Output the (X, Y) coordinate of the center of the cell containing the given text.  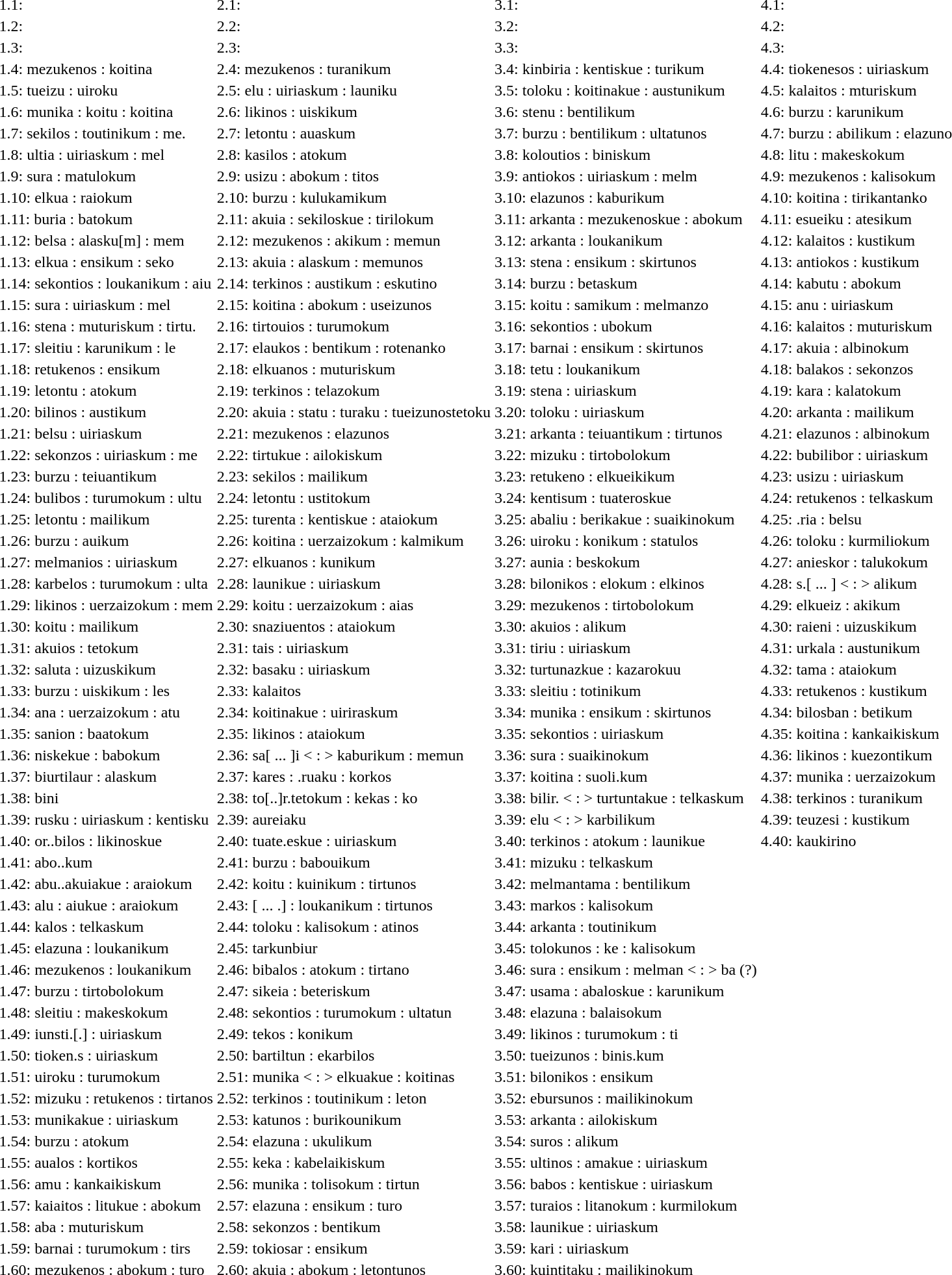
2.9: usizu : abokum : titos (354, 176)
3.25: abaliu : berikakue : suaikinokum (626, 519)
2.10: burzu : kulukamikum (354, 198)
2.7: letontu : auaskum (354, 133)
2.41: burzu : babouikum (354, 862)
2.25: turenta : kentiskue : ataiokum (354, 519)
2.54: elazuna : ukulikum (354, 1141)
3.23: retukeno : elkueikikum (626, 476)
3.29: mezukenos : tirtobolokum (626, 605)
3.30: akuios : alikum (626, 626)
3.15: koitu : samikum : melmanzo (626, 305)
3.41: mizuku : telkaskum (626, 862)
2.6: likinos : uiskikum (354, 112)
3.31: tiriu : uiriaskum (626, 648)
2.21: mezukenos : elazunos (354, 433)
3.16: sekontios : ubokum (626, 326)
3.56: babos : kentiskue : uiriaskum (626, 1184)
3.35: sekontios : uiriaskum (626, 734)
3.51: bilonikos : ensikum (626, 1077)
2.3: (354, 47)
2.52: terkinos : toutinikum : leton (354, 1098)
3.53: arkanta : ailokiskum (626, 1120)
3.9: antiokos : uiriaskum : melm (626, 176)
3.52: ebursunos : mailikinokum (626, 1098)
3.5: toloku : koitinakue : austunikum (626, 90)
3.39: elu < : > karbilikum (626, 819)
3.47: usama : abaloskue : karunikum (626, 991)
2.35: likinos : ataiokum (354, 734)
3.24: kentisum : tuateroskue (626, 498)
3.58: launikue : uiriaskum (626, 1227)
2.29: koitu : uerzaizokum : aias (354, 605)
2.46: bibalos : atokum : tirtano (354, 970)
3.43: markos : kalisokum (626, 905)
3.20: toloku : uiriaskum (626, 412)
2.19: terkinos : telazokum (354, 391)
2.23: sekilos : mailikum (354, 476)
2.40: tuate.eskue : uiriaskum (354, 841)
2.13: akuia : alaskum : memunos (354, 262)
3.49: likinos : turumokum : ti (626, 1034)
2.11: akuia : sekiloskue : tirilokum (354, 219)
2.16: tirtouios : turumokum (354, 326)
3.59: kari : uiriaskum (626, 1248)
2.58: sekonzos : bentikum (354, 1227)
3.45: tolokunos : ke : kalisokum (626, 948)
2.32: basaku : uiriaskum (354, 669)
2.5: elu : uiriaskum : launiku (354, 90)
2.30: snaziuentos : ataiokum (354, 626)
2.49: tekos : konikum (354, 1034)
3.17: barnai : ensikum : skirtunos (626, 348)
3.19: stena : uiriaskum (626, 391)
3.36: sura : suaikinokum (626, 755)
2.59: tokiosar : ensikum (354, 1248)
2.53: katunos : burikounikum (354, 1120)
2.51: munika < : > elkuakue : koitinas (354, 1077)
3.42: melmantama : bentilikum (626, 884)
2.48: sekontios : turumokum : ultatun (354, 1012)
3.40: terkinos : atokum : launikue (626, 841)
2.2: (354, 26)
3.50: tueizunos : binis.kum (626, 1055)
3.14: burzu : betaskum (626, 283)
3.34: munika : ensikum : skirtunos (626, 712)
2.37: kares : .ruaku : korkos (354, 777)
3.10: elazunos : kaburikum (626, 198)
2.28: launikue : uiriaskum (354, 584)
3.32: turtunazkue : kazarokuu (626, 669)
3.57: turaios : litanokum : kurmilokum (626, 1205)
3.55: ultinos : amakue : uiriaskum (626, 1163)
3.21: arkanta : teiuantikum : tirtunos (626, 433)
3.44: arkanta : toutinikum (626, 927)
2.31: tais : uiriaskum (354, 648)
3.54: suros : alikum (626, 1141)
2.47: sikeia : beteriskum (354, 991)
3.8: koloutios : biniskum (626, 155)
3.7: burzu : bentilikum : ultatunos (626, 133)
2.20: akuia : statu : turaku : tueizunostetoku (354, 412)
2.27: elkuanos : kunikum (354, 562)
2.57: elazuna : ensikum : turo (354, 1205)
2.8: kasilos : atokum (354, 155)
2.4: mezukenos : turanikum (354, 69)
3.26: uiroku : konikum : statulos (626, 541)
3.46: sura : ensikum : melman < : > ba (?) (626, 970)
2.45: tarkunbiur (354, 948)
3.37: koitina : suoli.kum (626, 777)
2.24: letontu : ustitokum (354, 498)
3.12: arkanta : loukanikum (626, 240)
3.38: bilir. < : > turtuntakue : telkaskum (626, 798)
2.18: elkuanos : muturiskum (354, 369)
3.4: kinbiria : kentiskue : turikum (626, 69)
3.13: stena : ensikum : skirtunos (626, 262)
3.48: elazuna : balaisokum (626, 1012)
2.39: aureiaku (354, 819)
2.15: koitina : abokum : useizunos (354, 305)
3.22: mizuku : tirtobolokum (626, 455)
3.2: (626, 26)
3.18: tetu : loukanikum (626, 369)
2.43: [ ... .] : loukanikum : tirtunos (354, 905)
2.33: kalaitos (354, 691)
3.3: (626, 47)
2.36: sa[ ... ]i < : > kaburikum : memun (354, 755)
2.50: bartiltun : ekarbilos (354, 1055)
3.27: aunia : beskokum (626, 562)
2.38: to[..]r.tetokum : kekas : ko (354, 798)
3.11: arkanta : mezukenoskue : abokum (626, 219)
2.17: elaukos : bentikum : rotenanko (354, 348)
2.26: koitina : uerzaizokum : kalmikum (354, 541)
2.34: koitinakue : uiriraskum (354, 712)
2.56: munika : tolisokum : tirtun (354, 1184)
3.28: bilonikos : elokum : elkinos (626, 584)
2.42: koitu : kuinikum : tirtunos (354, 884)
3.6: stenu : bentilikum (626, 112)
2.44: toloku : kalisokum : atinos (354, 927)
3.33: sleitiu : totinikum (626, 691)
2.14: terkinos : austikum : eskutino (354, 283)
2.22: tirtukue : ailokiskum (354, 455)
2.55: keka : kabelaikiskum (354, 1163)
2.12: mezukenos : akikum : memun (354, 240)
